Provide the [x, y] coordinate of the cell's center where the given text is located.  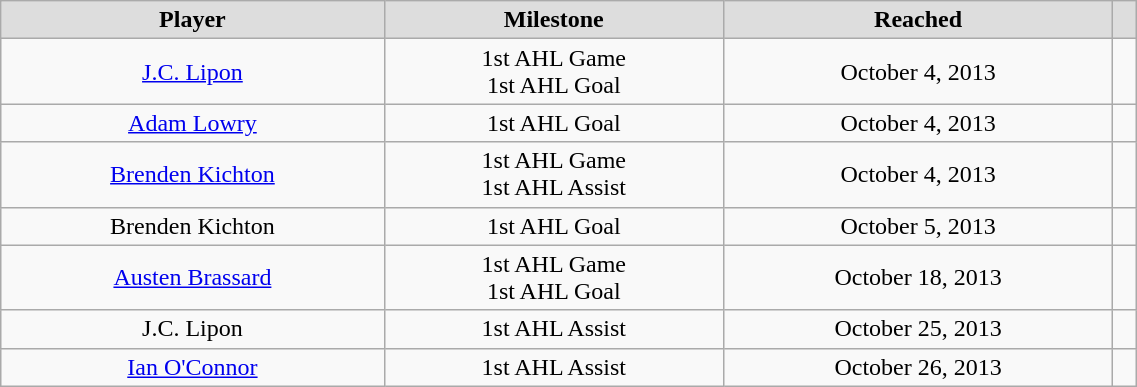
Milestone [554, 20]
October 18, 2013 [918, 278]
Player [192, 20]
October 25, 2013 [918, 329]
October 5, 2013 [918, 226]
Reached [918, 20]
October 26, 2013 [918, 367]
Adam Lowry [192, 123]
Ian O'Connor [192, 367]
Austen Brassard [192, 278]
1st AHL Game1st AHL Assist [554, 174]
